Provide the (X, Y) coordinate of the cell's center where the given text is located.  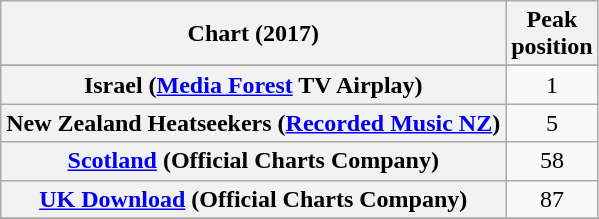
Peakposition (552, 34)
Israel (Media Forest TV Airplay) (254, 85)
1 (552, 85)
UK Download (Official Charts Company) (254, 199)
5 (552, 123)
Chart (2017) (254, 34)
New Zealand Heatseekers (Recorded Music NZ) (254, 123)
87 (552, 199)
Scotland (Official Charts Company) (254, 161)
58 (552, 161)
